Pinpoint the cell where the given text exists, returning its (x, y) midpoint coordinate. 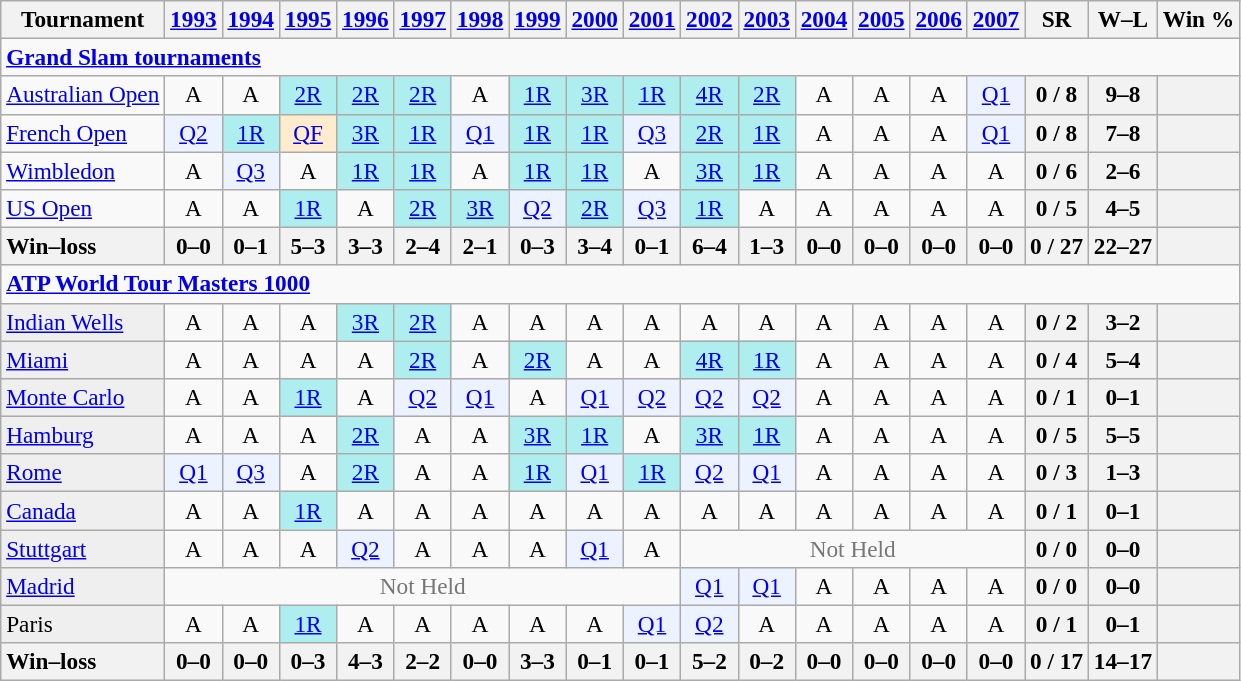
QF (308, 133)
1993 (194, 19)
1996 (366, 19)
2005 (882, 19)
ATP World Tour Masters 1000 (620, 284)
Indian Wells (83, 322)
Hamburg (83, 435)
Tournament (83, 19)
5–5 (1122, 435)
Miami (83, 359)
2007 (996, 19)
2–4 (422, 246)
1997 (422, 19)
Monte Carlo (83, 397)
0 / 4 (1057, 359)
French Open (83, 133)
1994 (250, 19)
US Open (83, 208)
1998 (480, 19)
Australian Open (83, 95)
2–2 (422, 662)
Wimbledon (83, 170)
2000 (594, 19)
Rome (83, 473)
6–4 (710, 246)
4–5 (1122, 208)
14–17 (1122, 662)
2–6 (1122, 170)
2006 (938, 19)
5–4 (1122, 359)
5–3 (308, 246)
Canada (83, 510)
W–L (1122, 19)
0 / 2 (1057, 322)
3–2 (1122, 322)
0 / 17 (1057, 662)
Madrid (83, 586)
SR (1057, 19)
22–27 (1122, 246)
2–1 (480, 246)
2001 (652, 19)
2003 (766, 19)
5–2 (710, 662)
1995 (308, 19)
9–8 (1122, 95)
2004 (824, 19)
7–8 (1122, 133)
2002 (710, 19)
Paris (83, 624)
Win % (1198, 19)
0 / 6 (1057, 170)
1999 (538, 19)
0–2 (766, 662)
3–4 (594, 246)
0 / 27 (1057, 246)
Stuttgart (83, 548)
Grand Slam tournaments (620, 57)
4–3 (366, 662)
0 / 3 (1057, 473)
